Output the (X, Y) coordinate of the center of the cell containing the given text.  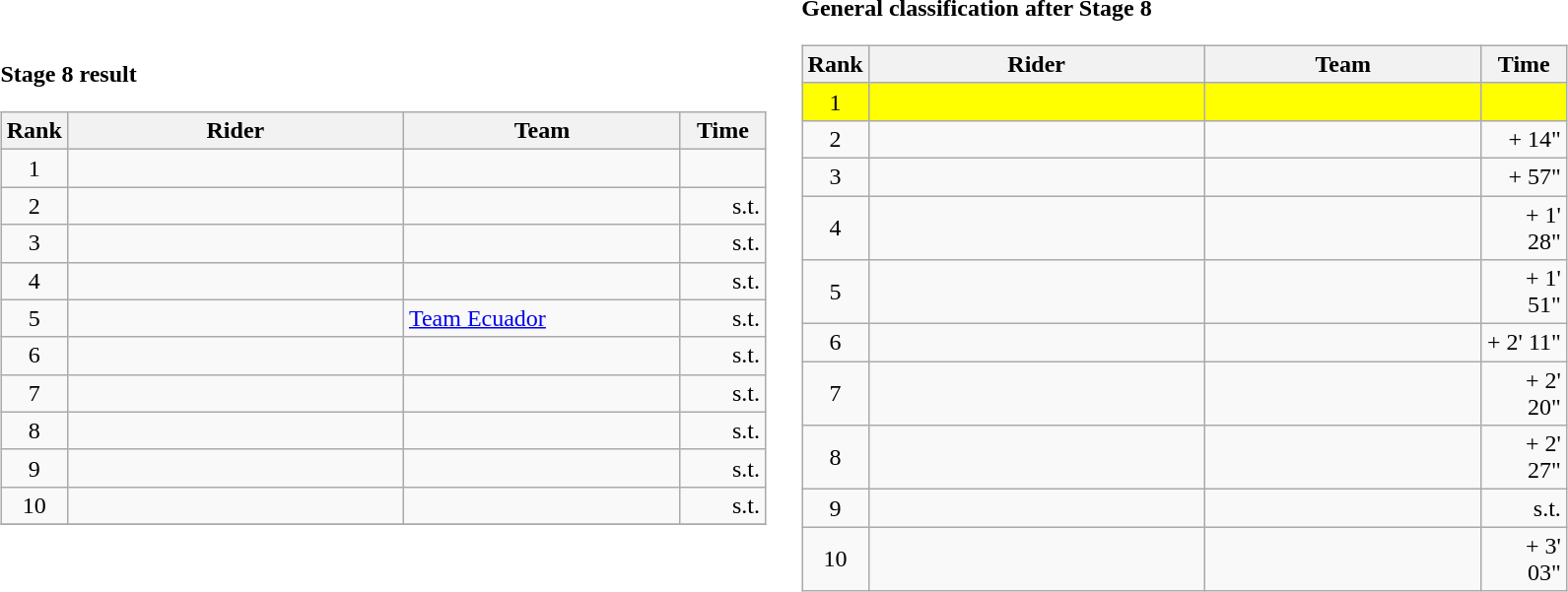
+ 3' 03" (1524, 559)
+ 2' 11" (1524, 343)
+ 1' 28" (1524, 227)
+ 14" (1524, 139)
+ 2' 20" (1524, 394)
+ 57" (1524, 176)
+ 2' 27" (1524, 457)
+ 1' 51" (1524, 292)
Team Ecuador (542, 318)
